Return [X, Y] of the center of cell containing provided text 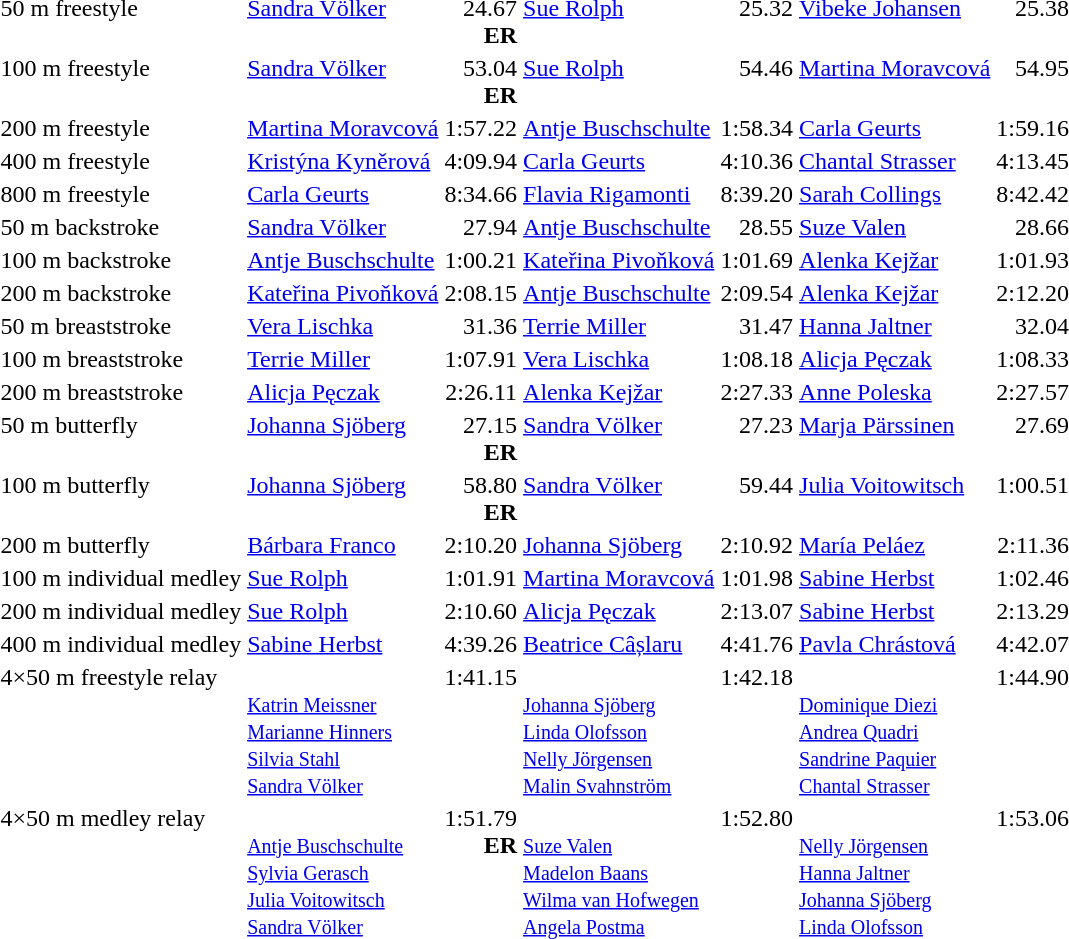
1:08.18 [757, 359]
31.36 [481, 326]
53.04ER [481, 82]
27.94 [481, 227]
Katrin MeissnerMarianne HinnersSilvia StahlSandra Völker [343, 731]
58.80ER [481, 498]
4:09.94 [481, 161]
Kristýna Kyněrová [343, 161]
1:57.22 [481, 128]
1:42.18 [757, 731]
Dominique DieziAndrea QuadriSandrine PaquierChantal Strasser [895, 731]
27.15ER [481, 438]
Hanna Jaltner [895, 326]
Marja Pärssinen [895, 438]
Johanna SjöbergLinda OlofssonNelly JörgensenMalin Svahnström [619, 731]
1:58.34 [757, 128]
Flavia Rigamonti [619, 194]
4:10.36 [757, 161]
Chantal Strasser [895, 161]
54.46 [757, 82]
2:13.07 [757, 611]
Julia Voitowitsch [895, 498]
Pavla Chrástová [895, 644]
2:08.15 [481, 293]
31.47 [757, 326]
2:09.54 [757, 293]
28.55 [757, 227]
1:41.15 [481, 731]
Suze Valen [895, 227]
8:34.66 [481, 194]
2:10.20 [481, 545]
Sarah Collings [895, 194]
1:01.69 [757, 260]
2:27.33 [757, 392]
María Peláez [895, 545]
8:39.20 [757, 194]
1:01.98 [757, 578]
Anne Poleska [895, 392]
2:26.11 [481, 392]
Bárbara Franco [343, 545]
4:41.76 [757, 644]
2:10.92 [757, 545]
2:10.60 [481, 611]
4:39.26 [481, 644]
1:01.91 [481, 578]
Beatrice Câșlaru [619, 644]
1:00.21 [481, 260]
27.23 [757, 438]
1:07.91 [481, 359]
59.44 [757, 498]
